Search for the cell housing the specified text and yield its (x, y) center coordinate. 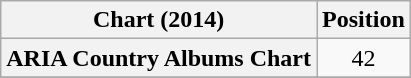
ARIA Country Albums Chart (159, 58)
Chart (2014) (159, 20)
42 (364, 58)
Position (364, 20)
